Find where the given text appears and provide that cell's center as (X, Y) coordinate. 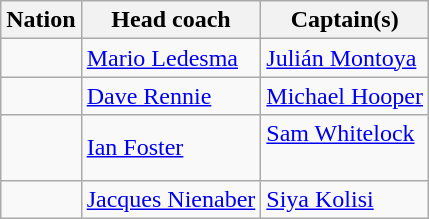
Siya Kolisi (345, 199)
Head coach (171, 20)
Nation (41, 20)
Captain(s) (345, 20)
Ian Foster (171, 148)
Julián Montoya (345, 58)
Michael Hooper (345, 96)
Mario Ledesma (171, 58)
Jacques Nienaber (171, 199)
Sam Whitelock (345, 148)
Dave Rennie (171, 96)
